Search for the cell housing the specified text and yield its [X, Y] center coordinate. 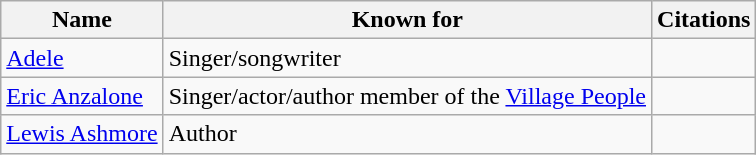
Citations [704, 20]
Singer/songwriter [407, 58]
Known for [407, 20]
Eric Anzalone [82, 96]
Adele [82, 58]
Author [407, 134]
Singer/actor/author member of the Village People [407, 96]
Lewis Ashmore [82, 134]
Name [82, 20]
